Return (x, y) of the center of cell containing provided text 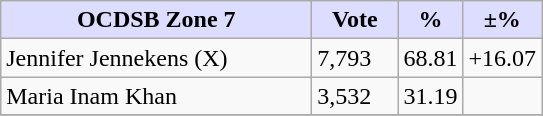
OCDSB Zone 7 (156, 20)
Maria Inam Khan (156, 96)
Jennifer Jennekens (X) (156, 58)
3,532 (355, 96)
±% (502, 20)
68.81 (430, 58)
31.19 (430, 96)
Vote (355, 20)
7,793 (355, 58)
% (430, 20)
+16.07 (502, 58)
